Find where the given text appears and provide that cell's center as [x, y] coordinate. 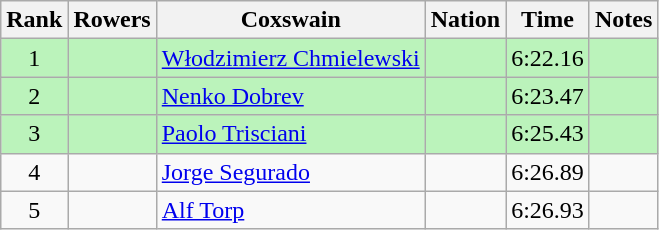
Time [548, 20]
6:26.93 [548, 210]
2 [34, 96]
Coxswain [290, 20]
1 [34, 58]
Alf Torp [290, 210]
4 [34, 172]
6:25.43 [548, 134]
5 [34, 210]
6:22.16 [548, 58]
Nenko Dobrev [290, 96]
Paolo Trisciani [290, 134]
Notes [623, 20]
3 [34, 134]
Włodzimierz Chmielewski [290, 58]
Jorge Segurado [290, 172]
6:23.47 [548, 96]
Nation [465, 20]
Rank [34, 20]
6:26.89 [548, 172]
Rowers [112, 20]
